Return [x, y] of the center of cell containing provided text 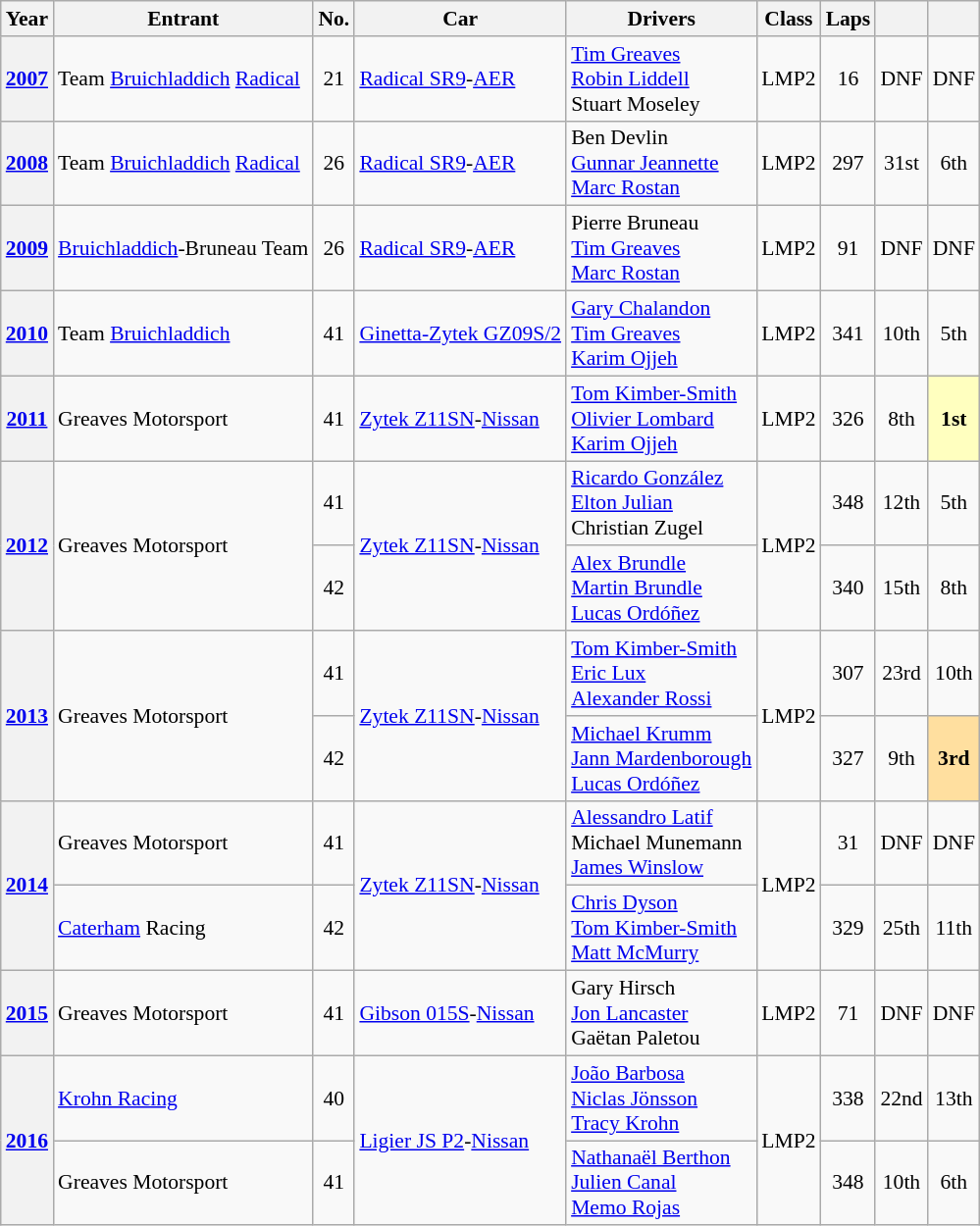
338 [849, 1098]
Pierre Bruneau Tim Greaves Marc Rostan [661, 249]
Drivers [661, 19]
Laps [849, 19]
2011 [27, 418]
31 [849, 843]
Ben Devlin Gunnar Jeannette Marc Rostan [661, 163]
Ginetta-Zytek GZ09S/2 [460, 333]
2008 [27, 163]
25th [901, 928]
Year [27, 19]
2016 [27, 1140]
16 [849, 78]
9th [901, 759]
No. [334, 19]
João Barbosa Niclas Jönsson Tracy Krohn [661, 1098]
31st [901, 163]
2012 [27, 545]
2010 [27, 333]
91 [849, 249]
340 [849, 588]
Bruichladdich-Bruneau Team [182, 249]
15th [901, 588]
Alessandro Latif Michael Munemann James Winslow [661, 843]
307 [849, 673]
Entrant [182, 19]
Gary Hirsch Jon Lancaster Gaëtan Paletou [661, 1014]
21 [334, 78]
327 [849, 759]
341 [849, 333]
Nathanaël Berthon Julien Canal Memo Rojas [661, 1183]
2015 [27, 1014]
Tom Kimber-Smith Olivier Lombard Karim Ojjeh [661, 418]
40 [334, 1098]
71 [849, 1014]
12th [901, 504]
Tom Kimber-Smith Eric Lux Alexander Rossi [661, 673]
Car [460, 19]
Team Bruichladdich [182, 333]
326 [849, 418]
1st [954, 418]
22nd [901, 1098]
2009 [27, 249]
Alex Brundle Martin Brundle Lucas Ordóñez [661, 588]
Gary Chalandon Tim Greaves Karim Ojjeh [661, 333]
23rd [901, 673]
Michael Krumm Jann Mardenborough Lucas Ordóñez [661, 759]
Class [789, 19]
297 [849, 163]
2014 [27, 885]
13th [954, 1098]
Gibson 015S-Nissan [460, 1014]
Tim Greaves Robin Liddell Stuart Moseley [661, 78]
Caterham Racing [182, 928]
2013 [27, 716]
Chris Dyson Tom Kimber-Smith Matt McMurry [661, 928]
Krohn Racing [182, 1098]
2007 [27, 78]
3rd [954, 759]
329 [849, 928]
11th [954, 928]
Ricardo González Elton Julian Christian Zugel [661, 504]
Ligier JS P2-Nissan [460, 1140]
